Output the (X, Y) coordinate of the center of the cell containing the given text.  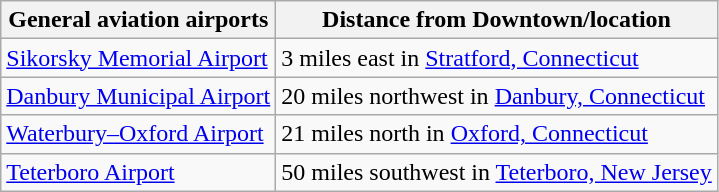
21 miles north in Oxford, Connecticut (497, 134)
Waterbury–Oxford Airport (138, 134)
Sikorsky Memorial Airport (138, 58)
Distance from Downtown/location (497, 20)
20 miles northwest in Danbury, Connecticut (497, 96)
50 miles southwest in Teterboro, New Jersey (497, 172)
General aviation airports (138, 20)
Danbury Municipal Airport (138, 96)
Teterboro Airport (138, 172)
3 miles east in Stratford, Connecticut (497, 58)
